Scan for the cell matching the given text and deliver its [x, y] coordinate at center. 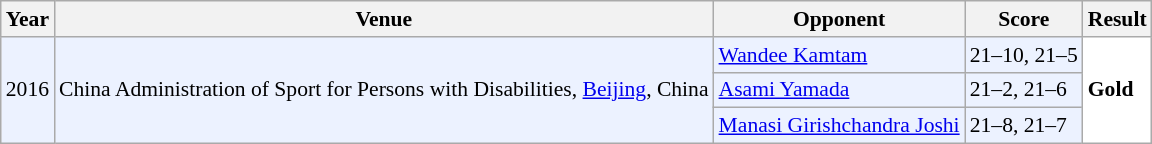
21–8, 21–7 [1024, 126]
Venue [384, 19]
Result [1118, 19]
21–10, 21–5 [1024, 55]
Asami Yamada [840, 90]
Wandee Kamtam [840, 55]
China Administration of Sport for Persons with Disabilities, Beijing, China [384, 90]
Manasi Girishchandra Joshi [840, 126]
Score [1024, 19]
21–2, 21–6 [1024, 90]
2016 [28, 90]
Gold [1118, 90]
Opponent [840, 19]
Year [28, 19]
